Pinpoint the cell where the given text exists, returning its [x, y] midpoint coordinate. 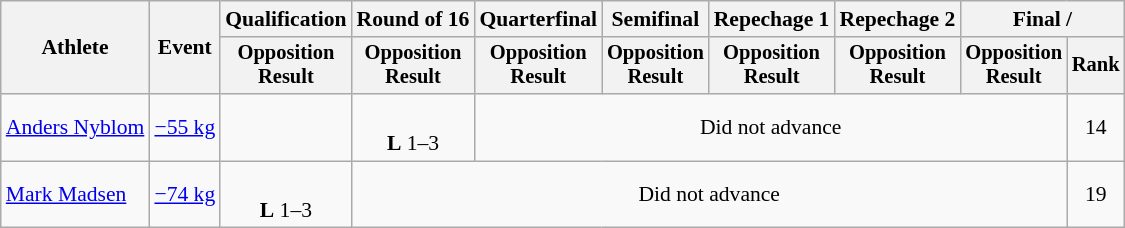
Final / [1042, 19]
−55 kg [184, 128]
Repechage 1 [772, 19]
Athlete [76, 48]
Event [184, 48]
Rank [1096, 66]
Semifinal [656, 19]
Anders Nyblom [76, 128]
Round of 16 [414, 19]
Repechage 2 [897, 19]
14 [1096, 128]
Quarterfinal [538, 19]
−74 kg [184, 194]
Mark Madsen [76, 194]
Qualification [286, 19]
19 [1096, 194]
